Find where the given text appears and provide that cell's center as [X, Y] coordinate. 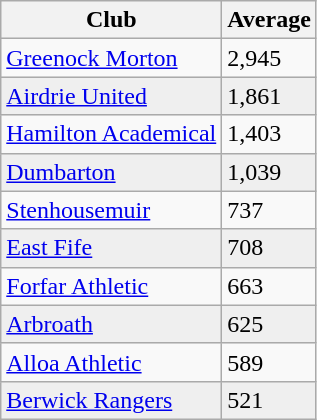
Dumbarton [112, 172]
Stenhousemuir [112, 210]
521 [270, 400]
East Fife [112, 248]
663 [270, 286]
Greenock Morton [112, 58]
Alloa Athletic [112, 362]
1,403 [270, 134]
589 [270, 362]
1,861 [270, 96]
708 [270, 248]
Forfar Athletic [112, 286]
Average [270, 20]
Airdrie United [112, 96]
Arbroath [112, 324]
625 [270, 324]
737 [270, 210]
Hamilton Academical [112, 134]
1,039 [270, 172]
Berwick Rangers [112, 400]
2,945 [270, 58]
Club [112, 20]
